For the text-containing cell, return its midpoint in (X, Y) coordinate format. 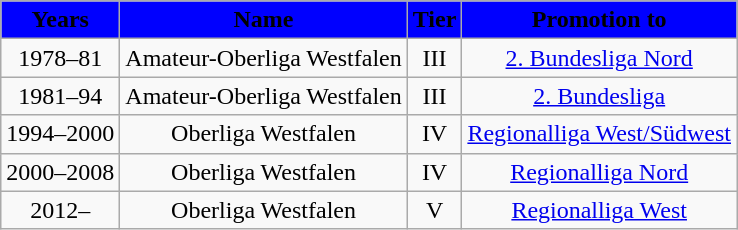
2012– (60, 210)
Name (264, 20)
Promotion to (600, 20)
Regionalliga Nord (600, 172)
1981–94 (60, 96)
2. Bundesliga (600, 96)
V (434, 210)
2000–2008 (60, 172)
1994–2000 (60, 134)
Tier (434, 20)
Years (60, 20)
Regionalliga West/Südwest (600, 134)
1978–81 (60, 58)
2. Bundesliga Nord (600, 58)
Regionalliga West (600, 210)
